Locate the cell with the specified text and output its (x, y) center coordinate. 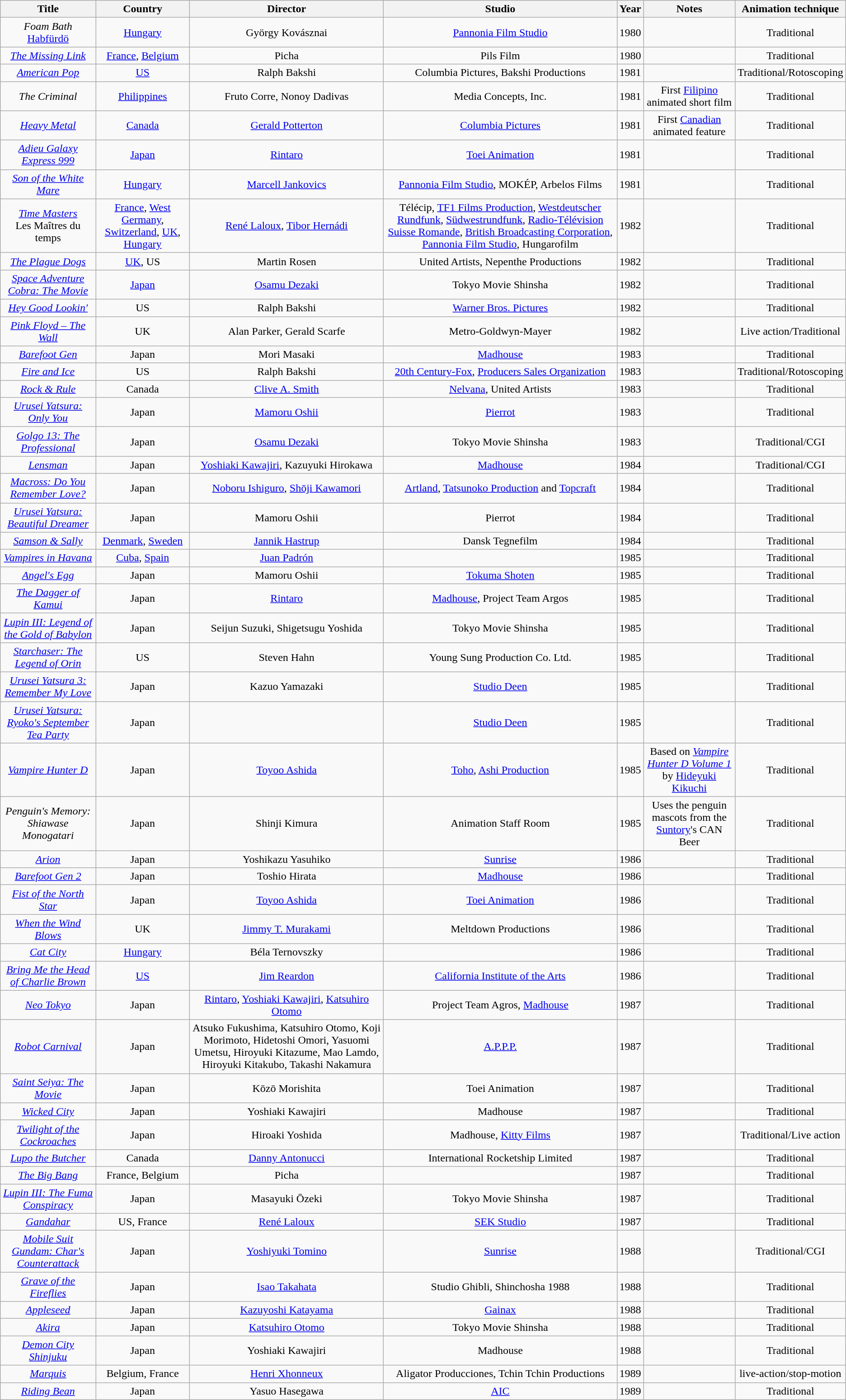
Urusei Yatsura: Only You (48, 412)
Studio (500, 9)
Columbia Pictures (500, 126)
Samson & Sally (48, 541)
Marcell Jankovics (287, 184)
20th Century-Fox, Producers Sales Organization (500, 372)
A.P.P.P. (500, 1046)
Vampire Hunter D (48, 770)
Toho, Ashi Production (500, 770)
Pannonia Film Studio, MOKÉP, Arbelos Films (500, 184)
Space Adventure Cobra: The Movie (48, 285)
Cuba, Spain (143, 558)
Lupo the Butcher (48, 1158)
Animation technique (790, 9)
The Plague Dogs (48, 261)
The Missing Link (48, 56)
Notes (689, 9)
Gainax (500, 1310)
René Laloux, Tibor Hernádi (287, 226)
Golgo 13: The Professional (48, 442)
Appleseed (48, 1310)
United Artists, Nepenthe Productions (500, 261)
Denmark, Sweden (143, 541)
Alan Parker, Gerald Scarfe (287, 331)
Live action/Traditional (790, 331)
Noboru Ishiguro, Shōji Kawamori (287, 488)
The Big Bang (48, 1175)
Director (287, 9)
Riding Bean (48, 1391)
Rock & Rule (48, 389)
Juan Padrón (287, 558)
Isao Takahata (287, 1287)
Seijun Suzuki, Shigetsugu Yoshida (287, 628)
Urusei Yatsura 3: Remember My Love (48, 687)
UK, US (143, 261)
US, France (143, 1222)
Clive A. Smith (287, 389)
Year (630, 9)
Madhouse, Kitty Films (500, 1135)
Studio Ghibli, Shinchosha 1988 (500, 1287)
Arion (48, 859)
Uses the penguin mascots from the Suntory's CAN Beer (689, 824)
Mori Masaki (287, 355)
Atsuko Fukushima, Katsuhiro Otomo, Koji Morimoto, Hidetoshi Omori, Yasuomi Umetsu, Hiroyuki Kitazume, Mao Lamdo, Hiroyuki Kitakubo, Takashi Nakamura (287, 1046)
Jimmy T. Murakami (287, 929)
Meltdown Productions (500, 929)
Pannonia Film Studio (500, 33)
Rintaro, Yoshiaki Kawajiri, Katsuhiro Otomo (287, 1005)
Adieu Galaxy Express 999 (48, 155)
Fire and Ice (48, 372)
Kazuyoshi Katayama (287, 1310)
Twilight of the Cockroaches (48, 1135)
Project Team Agros, Madhouse (500, 1005)
Saint Seiya: The Movie (48, 1088)
Jim Reardon (287, 976)
Angel's Egg (48, 575)
Lupin III: Legend of the Gold of Babylon (48, 628)
Nelvana, United Artists (500, 389)
Urusei Yatsura: Beautiful Dreamer (48, 518)
When the Wind Blows (48, 929)
Barefoot Gen (48, 355)
SEK Studio (500, 1222)
Philippines (143, 96)
Columbia Pictures, Bakshi Productions (500, 73)
Fruto Corre, Nonoy Dadivas (287, 96)
Wicked City (48, 1111)
Media Concepts, Inc. (500, 96)
California Institute of the Arts (500, 976)
Pils Film (500, 56)
Lupin III: The Fuma Conspiracy (48, 1198)
Madhouse, Project Team Argos (500, 598)
Gandahar (48, 1222)
György Kovásznai (287, 33)
Neo Tokyo (48, 1005)
Danny Antonucci (287, 1158)
Yasuo Hasegawa (287, 1391)
First Filipino animated short film (689, 96)
Son of the White Mare (48, 184)
Akira (48, 1327)
Martin Rosen (287, 261)
Starchaser: The Legend of Orin (48, 657)
Yoshiaki Kawajiri, Kazuyuki Hirokawa (287, 465)
Fist of the North Star (48, 900)
Barefoot Gen 2 (48, 876)
Traditional/Live action (790, 1135)
Cat City (48, 952)
Yoshiyuki Tomino (287, 1251)
Country (143, 9)
Yoshikazu Yasuhiko (287, 859)
Bring Me the Head of Charlie Brown (48, 976)
The Dagger of Kamui (48, 598)
Heavy Metal (48, 126)
AIC (500, 1391)
Based on Vampire Hunter D Volume 1 by Hideyuki Kikuchi (689, 770)
Lensman (48, 465)
Gerald Potterton (287, 126)
Warner Bros. Pictures (500, 308)
Toshio Hirata (287, 876)
Kazuo Yamazaki (287, 687)
Young Sung Production Co. Ltd. (500, 657)
Time MastersLes Maîtres du temps (48, 226)
Demon City Shinjuku (48, 1351)
France, West Germany, Switzerland, UK, Hungary (143, 226)
Tokuma Shoten (500, 575)
René Laloux (287, 1222)
Hiroaki Yoshida (287, 1135)
Vampires in Havana (48, 558)
Steven Hahn (287, 657)
Jannik Hastrup (287, 541)
American Pop (48, 73)
Mobile Suit Gundam: Char's Counterattack (48, 1251)
Dansk Tegnefilm (500, 541)
Henri Xhonneux (287, 1374)
Kōzō Morishita (287, 1088)
Urusei Yatsura: Ryoko's September Tea Party (48, 722)
First Canadian animated feature (689, 126)
International Rocketship Limited (500, 1158)
Macross: Do You Remember Love? (48, 488)
Grave of the Fireflies (48, 1287)
Marquis (48, 1374)
Metro-Goldwyn-Mayer (500, 331)
Katsuhiro Otomo (287, 1327)
Aligator Producciones, Tchin Tchin Productions (500, 1374)
live-action/stop-motion (790, 1374)
Robot Carnival (48, 1046)
The Criminal (48, 96)
Foam BathHabfürdö (48, 33)
Pink Floyd – The Wall (48, 331)
Belgium, France (143, 1374)
Masayuki Ōzeki (287, 1198)
Title (48, 9)
Animation Staff Room (500, 824)
Artland, Tatsunoko Production and Topcraft (500, 488)
Béla Ternovszky (287, 952)
Penguin's Memory: Shiawase Monogatari (48, 824)
Shinji Kimura (287, 824)
Hey Good Lookin' (48, 308)
